From the cell containing the given text, extract its center point as (x, y) coordinate. 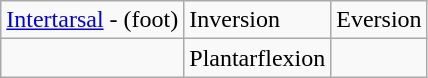
Eversion (379, 20)
Inversion (258, 20)
Intertarsal - (foot) (92, 20)
Plantarflexion (258, 58)
